From the cell containing the given text, extract its center point as [X, Y] coordinate. 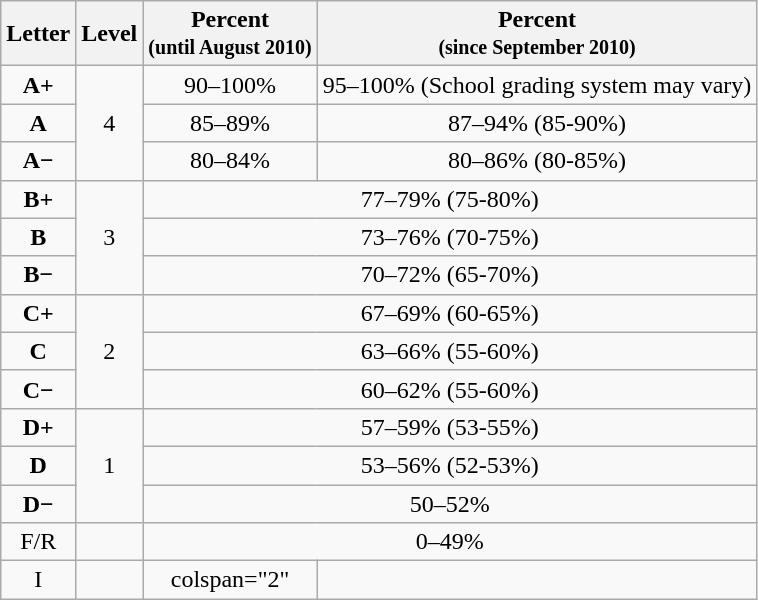
80–84% [230, 161]
B+ [38, 199]
B [38, 237]
1 [110, 465]
60–62% (55-60%) [450, 389]
D [38, 465]
4 [110, 123]
3 [110, 237]
I [38, 580]
Letter [38, 34]
57–59% (53-55%) [450, 427]
50–52% [450, 503]
Level [110, 34]
90–100% [230, 85]
85–89% [230, 123]
53–56% (52-53%) [450, 465]
Percent(since September 2010) [537, 34]
D+ [38, 427]
95–100% (School grading system may vary) [537, 85]
67–69% (60-65%) [450, 313]
63–66% (55-60%) [450, 351]
A [38, 123]
A− [38, 161]
0–49% [450, 542]
C [38, 351]
C+ [38, 313]
80–86% (80-85%) [537, 161]
B− [38, 275]
73–76% (70-75%) [450, 237]
87–94% (85-90%) [537, 123]
70–72% (65-70%) [450, 275]
D− [38, 503]
Percent(until August 2010) [230, 34]
2 [110, 351]
A+ [38, 85]
C− [38, 389]
colspan="2" [230, 580]
77–79% (75-80%) [450, 199]
F/R [38, 542]
